Return (X, Y) of the center of cell containing provided text 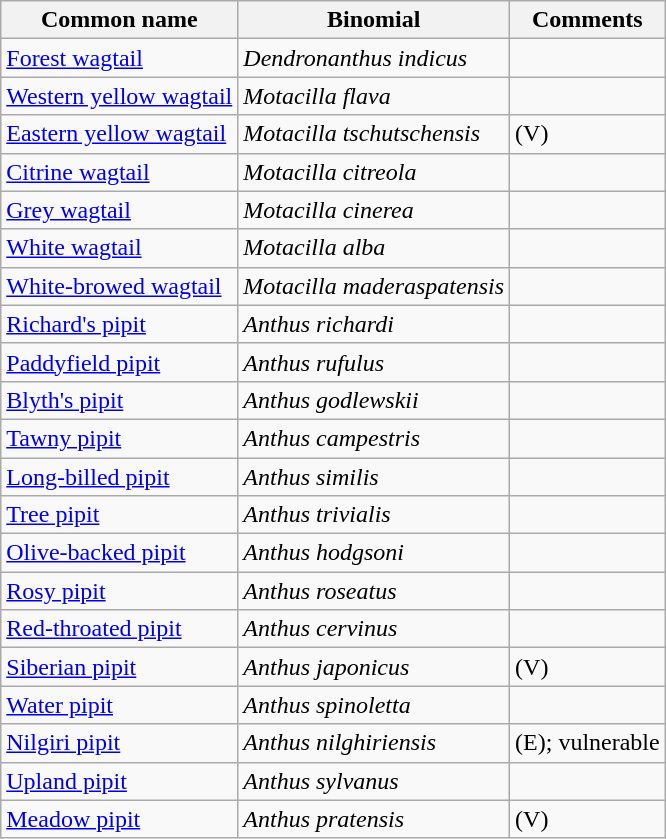
Motacilla alba (374, 248)
White wagtail (120, 248)
Long-billed pipit (120, 477)
Motacilla tschutschensis (374, 134)
Red-throated pipit (120, 629)
Anthus sylvanus (374, 781)
Upland pipit (120, 781)
Blyth's pipit (120, 400)
Paddyfield pipit (120, 362)
Anthus campestris (374, 438)
Common name (120, 20)
(E); vulnerable (588, 743)
Anthus pratensis (374, 819)
Anthus godlewskii (374, 400)
Anthus richardi (374, 324)
Anthus nilghiriensis (374, 743)
Rosy pipit (120, 591)
Citrine wagtail (120, 172)
Anthus trivialis (374, 515)
Richard's pipit (120, 324)
Meadow pipit (120, 819)
Motacilla maderaspatensis (374, 286)
Water pipit (120, 705)
Tree pipit (120, 515)
Forest wagtail (120, 58)
Motacilla flava (374, 96)
Olive-backed pipit (120, 553)
Anthus japonicus (374, 667)
Western yellow wagtail (120, 96)
Motacilla cinerea (374, 210)
Binomial (374, 20)
Motacilla citreola (374, 172)
Siberian pipit (120, 667)
Dendronanthus indicus (374, 58)
White-browed wagtail (120, 286)
Anthus rufulus (374, 362)
Grey wagtail (120, 210)
Tawny pipit (120, 438)
Anthus cervinus (374, 629)
Anthus spinoletta (374, 705)
Comments (588, 20)
Anthus roseatus (374, 591)
Nilgiri pipit (120, 743)
Anthus hodgsoni (374, 553)
Eastern yellow wagtail (120, 134)
Anthus similis (374, 477)
